Locate the cell with the specified text and output its (X, Y) center coordinate. 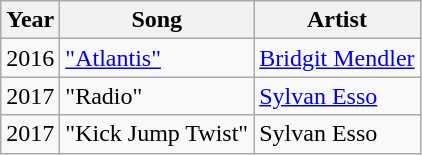
Artist (337, 20)
"Kick Jump Twist" (157, 134)
"Radio" (157, 96)
Bridgit Mendler (337, 58)
Song (157, 20)
"Atlantis" (157, 58)
Year (30, 20)
2016 (30, 58)
